Locate the cell with the specified text and output its [x, y] center coordinate. 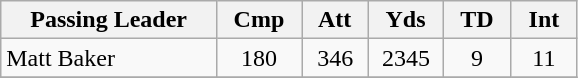
Cmp [259, 20]
180 [259, 58]
Int [544, 20]
Att [336, 20]
346 [336, 58]
2345 [406, 58]
11 [544, 58]
Yds [406, 20]
Matt Baker [108, 58]
TD [477, 20]
Passing Leader [108, 20]
9 [477, 58]
